Scan for the cell matching the given text and deliver its (X, Y) coordinate at center. 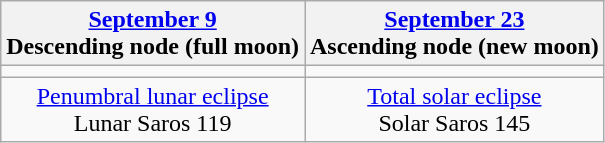
September 9Descending node (full moon) (153, 34)
September 23Ascending node (new moon) (454, 34)
Penumbral lunar eclipseLunar Saros 119 (153, 110)
Total solar eclipseSolar Saros 145 (454, 110)
